Return the [X, Y] coordinate for the center point of the cell that contains the specified text.  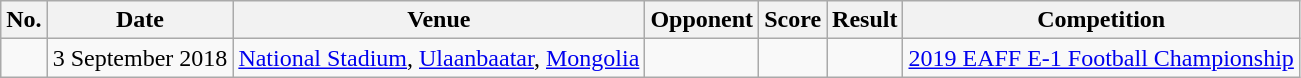
Opponent [702, 20]
National Stadium, Ulaanbaatar, Mongolia [439, 58]
Competition [1101, 20]
3 September 2018 [140, 58]
Date [140, 20]
Result [865, 20]
Score [793, 20]
2019 EAFF E-1 Football Championship [1101, 58]
No. [24, 20]
Venue [439, 20]
